Provide the [x, y] coordinate of the cell's center where the given text is located.  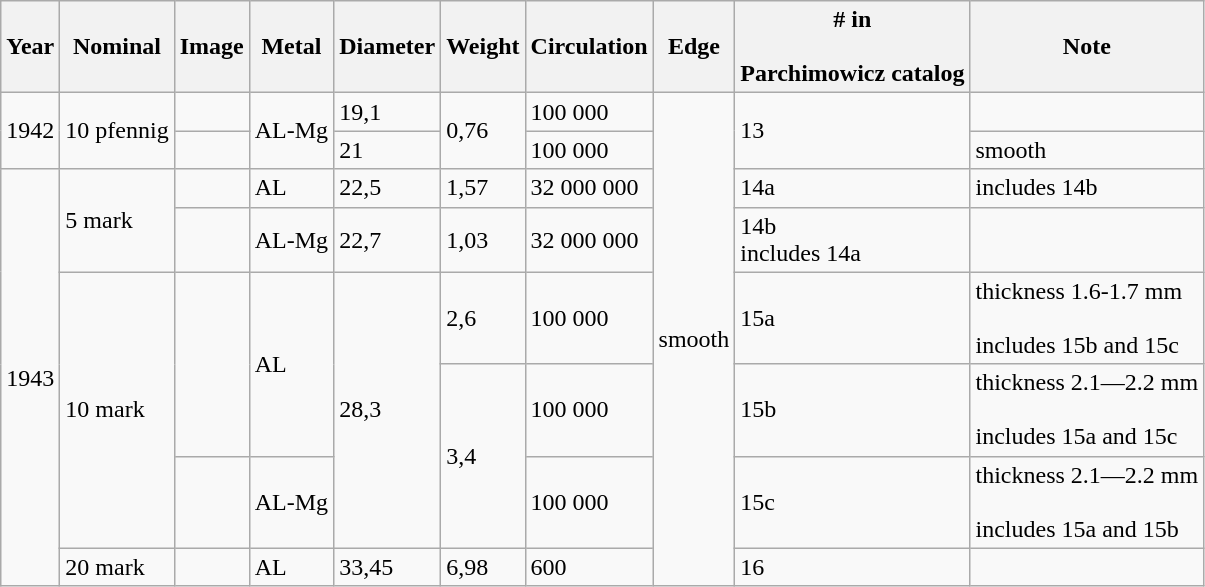
15b [852, 410]
13 [852, 131]
600 [589, 567]
Metal [291, 47]
Diameter [388, 47]
1,03 [483, 240]
1942 [30, 131]
Year [30, 47]
1943 [30, 378]
22,5 [388, 188]
28,3 [388, 410]
Weight [483, 47]
1,57 [483, 188]
22,7 [388, 240]
Nominal [117, 47]
14bincludes 14a [852, 240]
Edge [694, 47]
# inParchimowicz catalog [852, 47]
10 mark [117, 410]
33,45 [388, 567]
20 mark [117, 567]
thickness 2.1—2.2 mmincludes 15a and 15c [1087, 410]
2,6 [483, 318]
6,98 [483, 567]
10 pfennig [117, 131]
thickness 2.1—2.2 mmincludes 15a and 15b [1087, 502]
thickness 1.6-1.7 mmincludes 15b and 15c [1087, 318]
16 [852, 567]
Note [1087, 47]
21 [388, 150]
3,4 [483, 456]
0,76 [483, 131]
19,1 [388, 112]
15c [852, 502]
15a [852, 318]
14a [852, 188]
Image [212, 47]
5 mark [117, 220]
Circulation [589, 47]
includes 14b [1087, 188]
